Output the [x, y] coordinate of the center of the cell containing the given text.  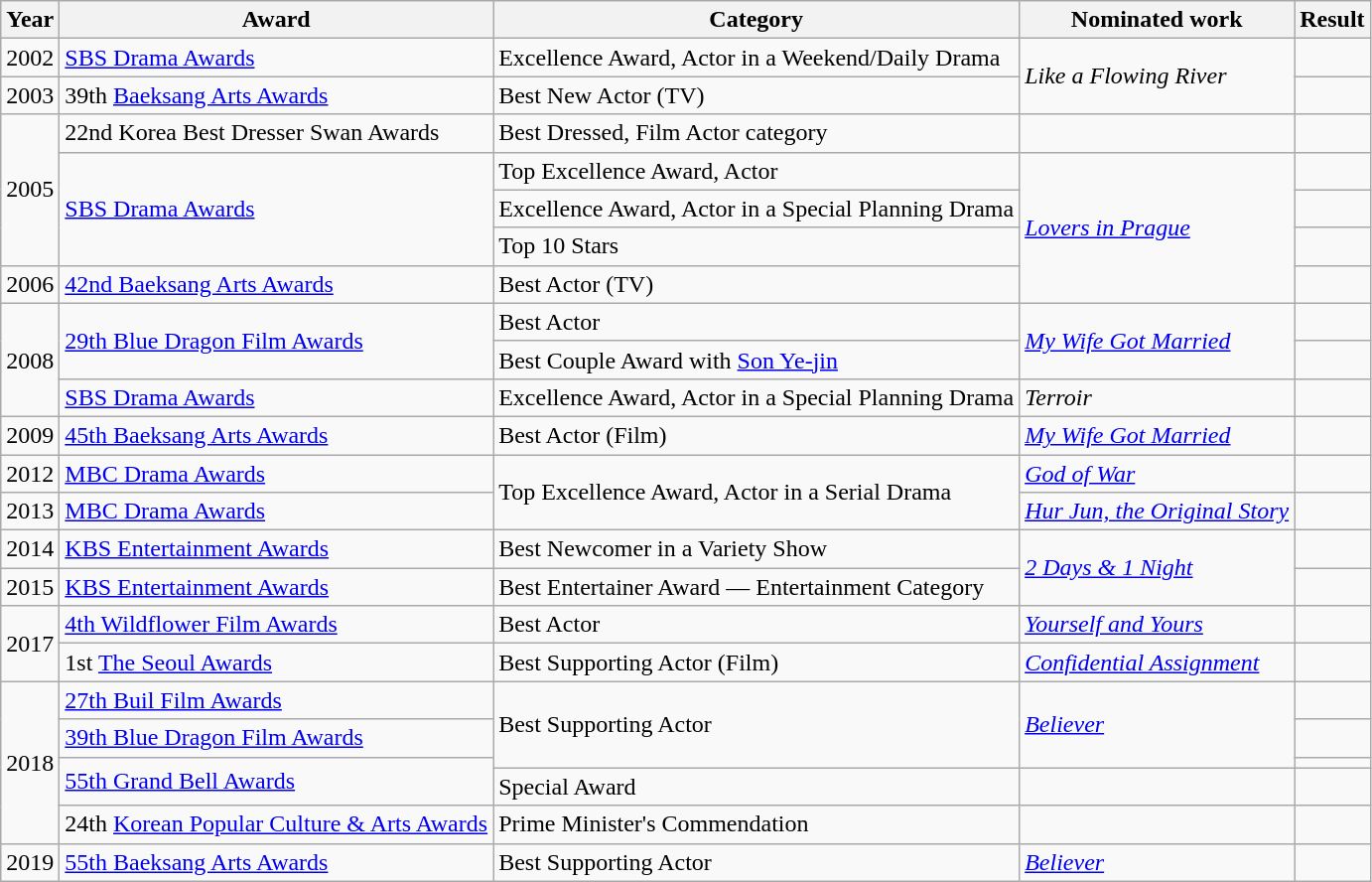
2012 [30, 474]
2002 [30, 58]
Terroir [1158, 397]
Best Actor (TV) [756, 284]
2013 [30, 512]
Top Excellence Award, Actor [756, 171]
Like a Flowing River [1158, 76]
Hur Jun, the Original Story [1158, 512]
Yourself and Yours [1158, 625]
2017 [30, 644]
29th Blue Dragon Film Awards [276, 341]
45th Baeksang Arts Awards [276, 435]
27th Buil Film Awards [276, 700]
2005 [30, 190]
Best Dressed, Film Actor category [756, 133]
Excellence Award, Actor in a Weekend/Daily Drama [756, 58]
2008 [30, 360]
2006 [30, 284]
Best Actor (Film) [756, 435]
Best Newcomer in a Variety Show [756, 549]
2018 [30, 763]
55th Baeksang Arts Awards [276, 862]
Top 10 Stars [756, 246]
Best Entertainer Award — Entertainment Category [756, 587]
2003 [30, 95]
1st The Seoul Awards [276, 662]
Result [1332, 20]
Year [30, 20]
2015 [30, 587]
39th Baeksang Arts Awards [276, 95]
4th Wildflower Film Awards [276, 625]
Confidential Assignment [1158, 662]
2014 [30, 549]
42nd Baeksang Arts Awards [276, 284]
Best New Actor (TV) [756, 95]
God of War [1158, 474]
Top Excellence Award, Actor in a Serial Drama [756, 493]
Special Award [756, 787]
2 Days & 1 Night [1158, 568]
Lovers in Prague [1158, 227]
22nd Korea Best Dresser Swan Awards [276, 133]
55th Grand Bell Awards [276, 781]
Prime Minister's Commendation [756, 824]
Category [756, 20]
24th Korean Popular Culture & Arts Awards [276, 824]
39th Blue Dragon Film Awards [276, 738]
Best Couple Award with Son Ye-jin [756, 360]
Best Supporting Actor (Film) [756, 662]
2019 [30, 862]
2009 [30, 435]
Award [276, 20]
Nominated work [1158, 20]
